Identify which cell holds the provided text, then report its (X, Y) central coordinate. 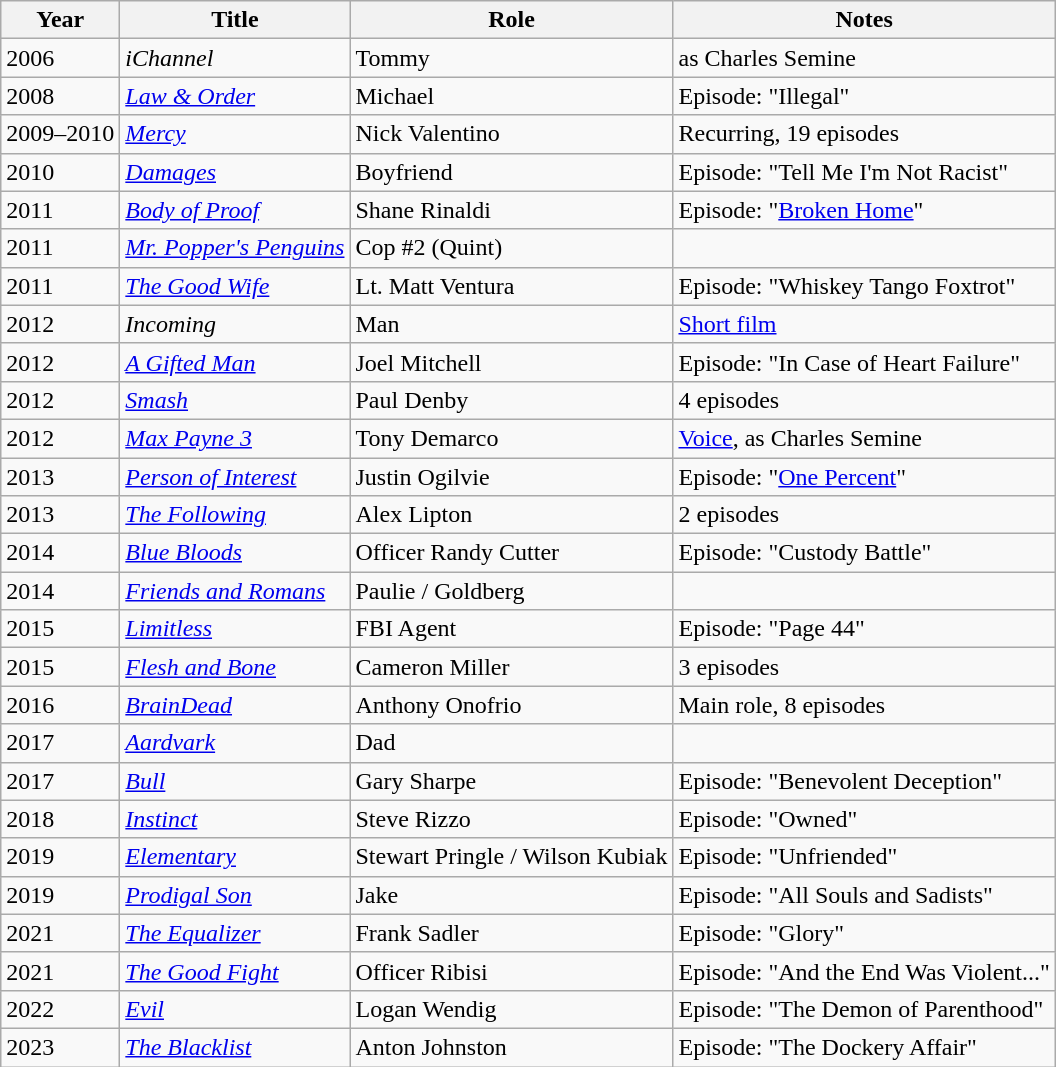
Episode: "Tell Me I'm Not Racist" (864, 172)
Shane Rinaldi (512, 210)
Flesh and Bone (235, 667)
Episode: "One Percent" (864, 477)
Episode: "Illegal" (864, 96)
Main role, 8 episodes (864, 705)
Episode: "Custody Battle" (864, 553)
Short film (864, 324)
The Blacklist (235, 1047)
The Good Fight (235, 971)
A Gifted Man (235, 362)
Episode: "In Case of Heart Failure" (864, 362)
Prodigal Son (235, 895)
The Equalizer (235, 933)
Mercy (235, 134)
Instinct (235, 819)
Episode: "And the End Was Violent..." (864, 971)
Person of Interest (235, 477)
4 episodes (864, 400)
Frank Sadler (512, 933)
Elementary (235, 857)
Episode: "The Demon of Parenthood" (864, 1009)
Aardvark (235, 743)
2008 (60, 96)
2 episodes (864, 515)
Law & Order (235, 96)
Bull (235, 781)
Episode: "Owned" (864, 819)
Stewart Pringle / Wilson Kubiak (512, 857)
Michael (512, 96)
Joel Mitchell (512, 362)
Episode: "Benevolent Deception" (864, 781)
Episode: "Broken Home" (864, 210)
Cop #2 (Quint) (512, 248)
2010 (60, 172)
Voice, as Charles Semine (864, 438)
Role (512, 20)
Episode: "Glory" (864, 933)
Recurring, 19 episodes (864, 134)
Damages (235, 172)
The Following (235, 515)
Episode: "All Souls and Sadists" (864, 895)
The Good Wife (235, 286)
Episode: "Page 44" (864, 629)
Title (235, 20)
Officer Randy Cutter (512, 553)
Paulie / Goldberg (512, 591)
Officer Ribisi (512, 971)
Steve Rizzo (512, 819)
2009–2010 (60, 134)
Anton Johnston (512, 1047)
Episode: "Unfriended" (864, 857)
Anthony Onofrio (512, 705)
Evil (235, 1009)
Tony Demarco (512, 438)
Alex Lipton (512, 515)
Man (512, 324)
Incoming (235, 324)
Justin Ogilvie (512, 477)
Blue Bloods (235, 553)
Logan Wendig (512, 1009)
Max Payne 3 (235, 438)
Boyfriend (512, 172)
BrainDead (235, 705)
Friends and Romans (235, 591)
Mr. Popper's Penguins (235, 248)
2016 (60, 705)
3 episodes (864, 667)
2018 (60, 819)
Body of Proof (235, 210)
Nick Valentino (512, 134)
iChannel (235, 58)
Episode: "Whiskey Tango Foxtrot" (864, 286)
Paul Denby (512, 400)
2023 (60, 1047)
Tommy (512, 58)
Jake (512, 895)
FBI Agent (512, 629)
Episode: "The Dockery Affair" (864, 1047)
2022 (60, 1009)
Smash (235, 400)
2006 (60, 58)
Limitless (235, 629)
Dad (512, 743)
as Charles Semine (864, 58)
Cameron Miller (512, 667)
Lt. Matt Ventura (512, 286)
Year (60, 20)
Notes (864, 20)
Gary Sharpe (512, 781)
